Output the [X, Y] coordinate of the center of the cell containing the given text.  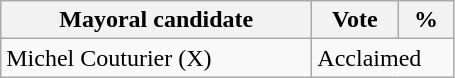
% [426, 20]
Vote [355, 20]
Mayoral candidate [156, 20]
Acclaimed [383, 58]
Michel Couturier (X) [156, 58]
